Extract the [x, y] coordinate from the center of the cell holding the provided text.  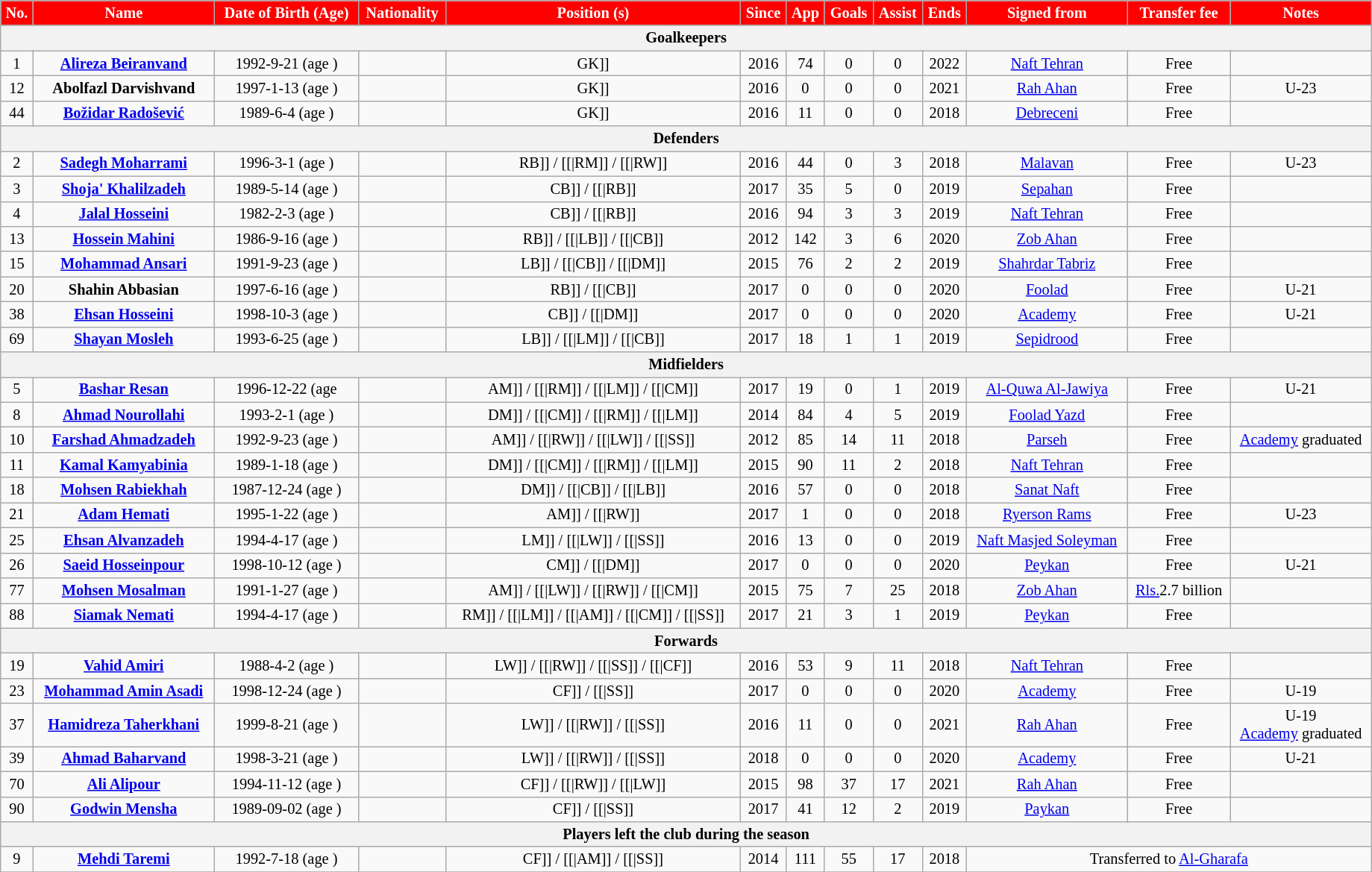
Alireza Beiranvand [124, 63]
CF]] / [[|RW]] / [[|LW]] [594, 784]
Transferred to Al-Gharafa [1168, 859]
85 [806, 439]
1991-9-23 (age ) [286, 264]
CB]] / [[|DM]] [594, 314]
1999-8-21 (age ) [286, 725]
1992-7-18 (age ) [286, 859]
1989-1-18 (age ) [286, 465]
Farshad Ahmadzadeh [124, 439]
RB]] / [[|CB]] [594, 289]
75 [806, 590]
RB]] / [[|RM]] / [[|RW]] [594, 163]
77 [16, 590]
AM]] / [[|RW]] [594, 515]
1987-12-24 (age ) [286, 490]
1989-09-02 (age ) [286, 809]
69 [16, 339]
1992-9-23 (age ) [286, 439]
Foolad [1047, 289]
Nationality [403, 13]
111 [806, 859]
RB]] / [[|LB]] / [[|CB]] [594, 239]
Al-Quwa Al-Jawiya [1047, 389]
Sepidrood [1047, 339]
Mehdi Taremi [124, 859]
1986-9-16 (age ) [286, 239]
Mohsen Mosalman [124, 590]
Hamidreza Taherkhani [124, 725]
Božidar Radošević [124, 113]
Midfielders [686, 365]
1996-12-22 (age [286, 389]
Ends [945, 13]
No. [16, 13]
Ahmad Baharvand [124, 759]
Sadegh Moharrami [124, 163]
1997-1-13 (age ) [286, 88]
AM]] / [[|RM]] / [[|LM]] / [[|CM]] [594, 389]
Since [762, 13]
Academy graduated [1301, 439]
1998-12-24 (age ) [286, 691]
Naft Masjed Soleyman [1047, 540]
1993-6-25 (age ) [286, 339]
Vahid Amiri [124, 665]
20 [16, 289]
35 [806, 189]
Transfer fee [1179, 13]
94 [806, 214]
1996-3-1 (age ) [286, 163]
1988-4-2 (age ) [286, 665]
Forwards [686, 641]
7 [849, 590]
Paykan [1047, 809]
1991-1-27 (age ) [286, 590]
AM]] / [[|RW]] / [[|LW]] / [[|SS]] [594, 439]
Adam Hemati [124, 515]
142 [806, 239]
Siamak Nemati [124, 615]
1989-5-14 (age ) [286, 189]
Ryerson Rams [1047, 515]
Godwin Mensha [124, 809]
55 [849, 859]
Hossein Mahini [124, 239]
88 [16, 615]
Name [124, 13]
Sepahan [1047, 189]
LB]] / [[|LM]] / [[|CB]] [594, 339]
AM]] / [[|LW]] / [[|RW]] / [[|CM]] [594, 590]
1998-3-21 (age ) [286, 759]
Position (s) [594, 13]
Foolad Yazd [1047, 415]
2022 [945, 63]
CF]] / [[|AM]] / [[|SS]] [594, 859]
23 [16, 691]
1994-11-12 (age ) [286, 784]
Bashar Resan [124, 389]
76 [806, 264]
Mohammad Ansari [124, 264]
1997-6-16 (age ) [286, 289]
Assist [898, 13]
Rls.2.7 billion [1179, 590]
Date of Birth (Age) [286, 13]
Ehsan Alvanzadeh [124, 540]
1982-2-3 (age ) [286, 214]
8 [16, 415]
Malavan [1047, 163]
41 [806, 809]
Kamal Kamyabinia [124, 465]
Notes [1301, 13]
39 [16, 759]
53 [806, 665]
App [806, 13]
70 [16, 784]
Shoja' Khalilzadeh [124, 189]
Shahrdar Tabriz [1047, 264]
Ehsan Hosseini [124, 314]
10 [16, 439]
Debreceni [1047, 113]
U-19 [1301, 691]
CM]] / [[|DM]] [594, 565]
Shayan Mosleh [124, 339]
Mohsen Rabiekhah [124, 490]
98 [806, 784]
U-19Academy graduated [1301, 725]
Goals [849, 13]
LB]] / [[|CB]] / [[|DM]] [594, 264]
6 [898, 239]
1989-6-4 (age ) [286, 113]
Shahin Abbasian [124, 289]
Abolfazl Darvishvand [124, 88]
RM]] / [[|LM]] / [[|AM]] / [[|CM]] / [[|SS]] [594, 615]
Jalal Hosseini [124, 214]
1998-10-3 (age ) [286, 314]
26 [16, 565]
Ahmad Nourollahi [124, 415]
Sanat Naft [1047, 490]
Ali Alipour [124, 784]
Signed from [1047, 13]
DM]] / [[|CB]] / [[|LB]] [594, 490]
Goalkeepers [686, 38]
LM]] / [[|LW]] / [[|SS]] [594, 540]
74 [806, 63]
LW]] / [[|RW]] / [[|SS]] / [[|CF]] [594, 665]
Defenders [686, 139]
Mohammad Amin Asadi [124, 691]
Players left the club during the season [686, 834]
1995-1-22 (age ) [286, 515]
38 [16, 314]
Parseh [1047, 439]
1998-10-12 (age ) [286, 565]
57 [806, 490]
1993-2-1 (age ) [286, 415]
14 [849, 439]
Saeid Hosseinpour [124, 565]
15 [16, 264]
1992-9-21 (age ) [286, 63]
84 [806, 415]
